Find where the given text appears and provide that cell's center as [x, y] coordinate. 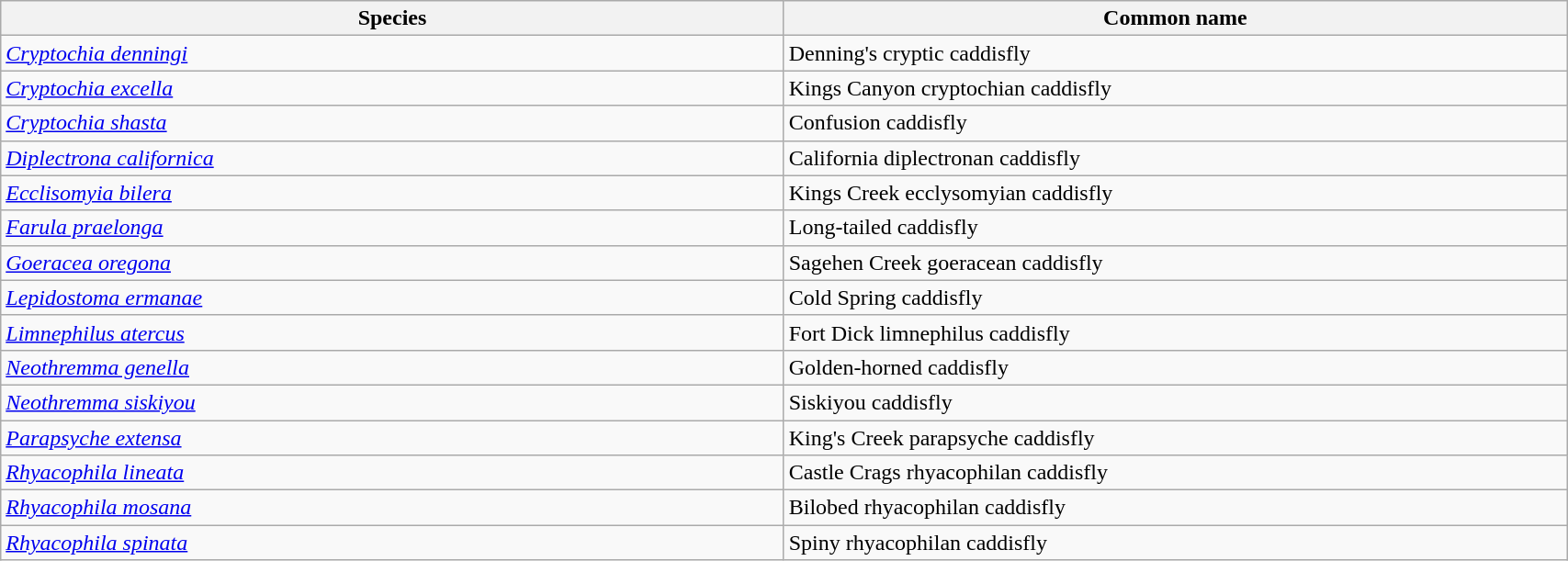
Bilobed rhyacophilan caddisfly [1175, 508]
Farula praelonga [392, 228]
Spiny rhyacophilan caddisfly [1175, 543]
Rhyacophila mosana [392, 508]
Kings Creek ecclysomyian caddisfly [1175, 193]
Rhyacophila lineata [392, 473]
Fort Dick limnephilus caddisfly [1175, 332]
Long-tailed caddisfly [1175, 228]
Castle Crags rhyacophilan caddisfly [1175, 473]
Sagehen Creek goeracean caddisfly [1175, 263]
Denning's cryptic caddisfly [1175, 53]
Parapsyche extensa [392, 438]
Confusion caddisfly [1175, 123]
Species [392, 18]
Neothremma genella [392, 367]
Goeracea oregona [392, 263]
Golden-horned caddisfly [1175, 367]
Cryptochia shasta [392, 123]
Neothremma siskiyou [392, 402]
Rhyacophila spinata [392, 543]
Diplectrona californica [392, 158]
Cryptochia denningi [392, 53]
Cryptochia excella [392, 88]
Ecclisomyia bilera [392, 193]
Lepidostoma ermanae [392, 297]
Common name [1175, 18]
Kings Canyon cryptochian caddisfly [1175, 88]
King's Creek parapsyche caddisfly [1175, 438]
California diplectronan caddisfly [1175, 158]
Cold Spring caddisfly [1175, 297]
Siskiyou caddisfly [1175, 402]
Limnephilus atercus [392, 332]
